Identify which cell holds the provided text, then report its [X, Y] central coordinate. 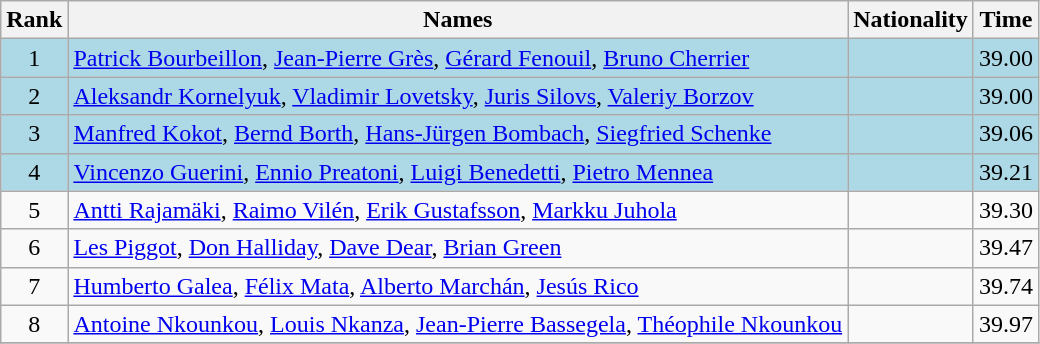
39.06 [1006, 134]
Antti Rajamäki, Raimo Vilén, Erik Gustafsson, Markku Juhola [458, 210]
6 [34, 248]
39.47 [1006, 248]
39.74 [1006, 286]
Vincenzo Guerini, Ennio Preatoni, Luigi Benedetti, Pietro Mennea [458, 172]
Humberto Galea, Félix Mata, Alberto Marchán, Jesús Rico [458, 286]
4 [34, 172]
Aleksandr Kornelyuk, Vladimir Lovetsky, Juris Silovs, Valeriy Borzov [458, 96]
Les Piggot, Don Halliday, Dave Dear, Brian Green [458, 248]
2 [34, 96]
Time [1006, 20]
8 [34, 324]
39.30 [1006, 210]
Antoine Nkounkou, Louis Nkanza, Jean-Pierre Bassegela, Théophile Nkounkou [458, 324]
Patrick Bourbeillon, Jean-Pierre Grès, Gérard Fenouil, Bruno Cherrier [458, 58]
Rank [34, 20]
7 [34, 286]
Nationality [911, 20]
1 [34, 58]
5 [34, 210]
Names [458, 20]
Manfred Kokot, Bernd Borth, Hans-Jürgen Bombach, Siegfried Schenke [458, 134]
39.97 [1006, 324]
39.21 [1006, 172]
3 [34, 134]
